Extract the [X, Y] coordinate from the center of the cell holding the provided text.  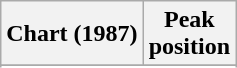
Peakposition [189, 34]
Chart (1987) [72, 34]
